Return (X, Y) of the center of cell containing provided text 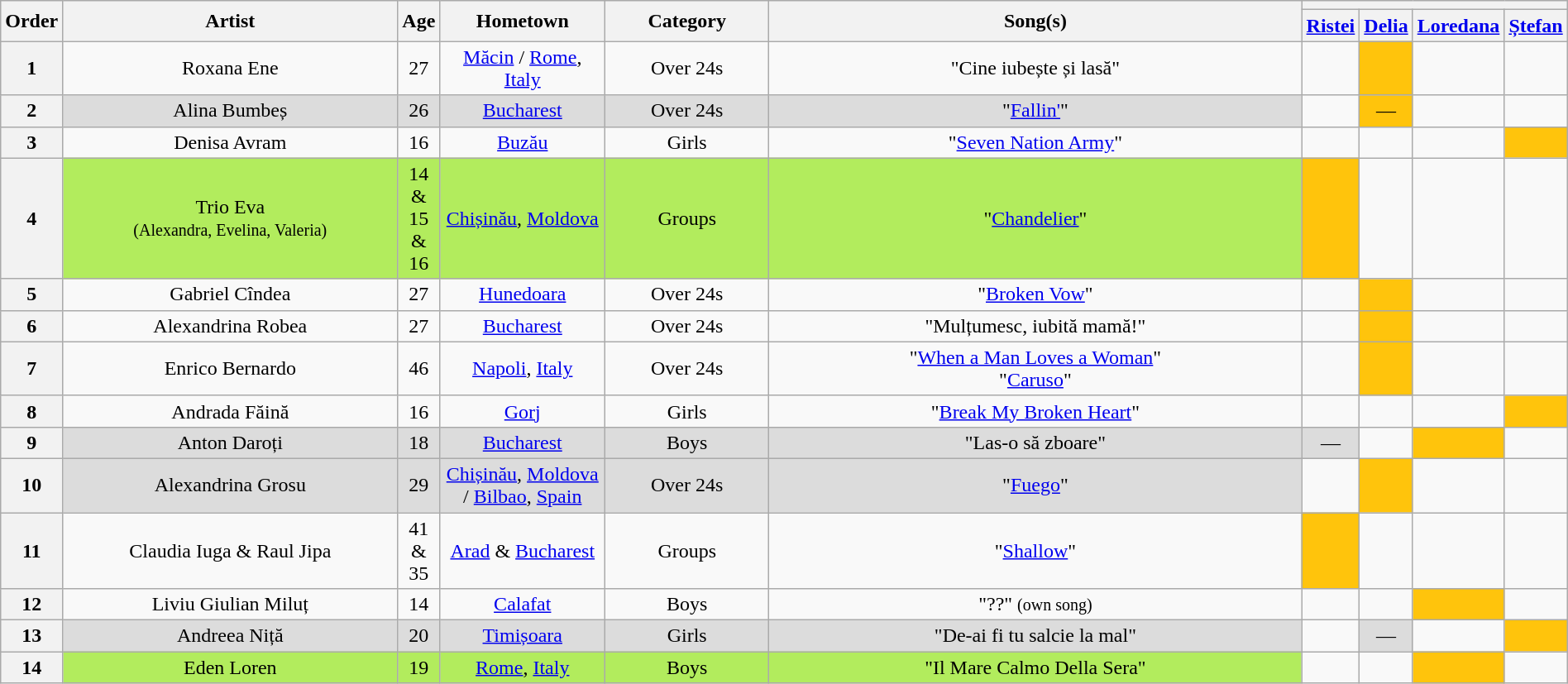
Liviu Giulian Miluț (230, 605)
"??" (own song) (1035, 605)
Hometown (523, 22)
Gorj (523, 411)
7 (31, 369)
Anton Daroți (230, 442)
Enrico Bernardo (230, 369)
Rome, Italy (523, 667)
Delia (1386, 26)
Gabriel Cîndea (230, 294)
"Fallin'" (1035, 111)
6 (31, 326)
Alexandrina Grosu (230, 485)
Hunedoara (523, 294)
9 (31, 442)
"Las-o să zboare" (1035, 442)
"Break My Broken Heart" (1035, 411)
26 (418, 111)
Age (418, 22)
41 & 35 (418, 551)
Arad & Bucharest (523, 551)
Loredana (1459, 26)
2 (31, 111)
14 & 15 & 16 (418, 218)
Alina Bumbeș (230, 111)
10 (31, 485)
Order (31, 22)
"Cine iubește și lasă" (1035, 68)
20 (418, 636)
"Fuego" (1035, 485)
Ștefan (1536, 26)
Andrada Făină (230, 411)
Roxana Ene (230, 68)
Chișinău, Moldova / Bilbao, Spain (523, 485)
"De-ai fi tu salcie la mal" (1035, 636)
Buzău (523, 142)
"When a Man Loves a Woman" "Caruso" (1035, 369)
12 (31, 605)
29 (418, 485)
"Mulțumesc, iubită mamă!" (1035, 326)
Măcin / Rome, Italy (523, 68)
"Shallow" (1035, 551)
Category (687, 22)
"Seven Nation Army" (1035, 142)
"Il Mare Calmo Della Sera" (1035, 667)
Artist (230, 22)
13 (31, 636)
Chișinău, Moldova (523, 218)
5 (31, 294)
46 (418, 369)
Eden Loren (230, 667)
Denisa Avram (230, 142)
Claudia Iuga & Raul Jipa (230, 551)
8 (31, 411)
19 (418, 667)
Calafat (523, 605)
11 (31, 551)
1 (31, 68)
18 (418, 442)
Trio Eva (Alexandra, Evelina, Valeria) (230, 218)
"Broken Vow" (1035, 294)
Alexandrina Robea (230, 326)
3 (31, 142)
Napoli, Italy (523, 369)
4 (31, 218)
Song(s) (1035, 22)
Ristei (1331, 26)
"Chandelier" (1035, 218)
Andreea Niță (230, 636)
Timișoara (523, 636)
